Extract the (x, y) coordinate from the center of the cell holding the provided text.  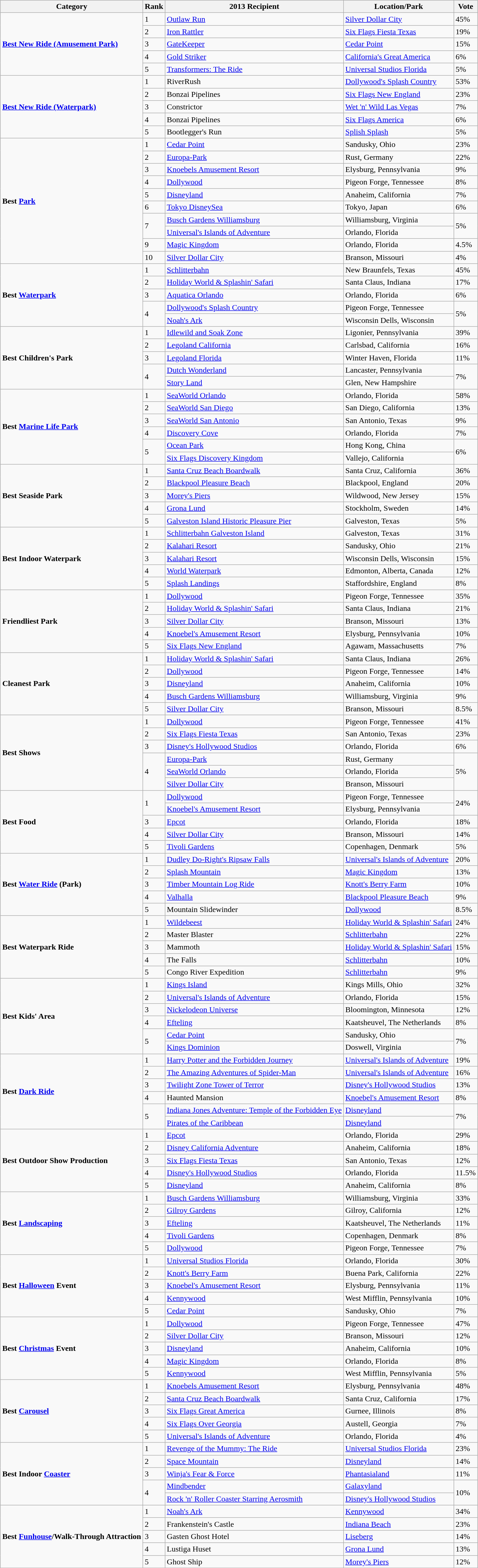
Story Land (254, 383)
Best Waterpark Ride (72, 947)
Gilroy Gardens (254, 1211)
World Waterpark (254, 571)
Best Marine Life Park (72, 427)
Cleanest Park (72, 684)
Harry Potter and the Forbidden Journey (254, 1060)
Discovery Cove (254, 433)
Best Indoor Waterpark (72, 558)
Bootlegger's Run (254, 132)
Aquatica Orlando (254, 295)
Carlsbad, California (399, 345)
Blackpool, England (399, 483)
Six Flags Discovery Kingdom (254, 458)
Master Blaster (254, 934)
Outlaw Run (254, 19)
Schlitterbahn Galveston Island (254, 533)
58% (465, 395)
Bloomington, Minnesota (399, 1010)
The Amazing Adventures of Spider-Man (254, 1072)
Dutch Wonderland (254, 370)
Best Water Ride (Park) (72, 884)
Hong Kong, China (399, 445)
Best Funhouse/Walk-Through Attraction (72, 1536)
Kings Dominion (254, 1047)
Space Mountain (254, 1461)
Splish Splash (399, 132)
39% (465, 332)
Indiana Jones Adventure: Temple of the Forbidden Eye (254, 1110)
Disney California Adventure (254, 1148)
35% (465, 596)
Pirates of the Caribbean (254, 1123)
Ghost Ship (254, 1561)
Glen, New Hampshire (399, 383)
Iron Rattler (254, 32)
Rock 'n' Roller Coaster Starring Aerosmith (254, 1499)
Buena Park, California (399, 1273)
Best Outdoor Show Production (72, 1160)
10 (154, 257)
Best Halloween Event (72, 1286)
Ligonier, Pennsylvania (399, 332)
Revenge of the Mummy: The Ride (254, 1449)
Constrictor (254, 107)
Splash Landings (254, 584)
Idlewild and Soak Zone (254, 332)
33% (465, 1198)
Timber Mountain Log Ride (254, 884)
Valhalla (254, 897)
Dudley Do-Right's Ripsaw Falls (254, 859)
Wildwood, New Jersey (399, 496)
Best Christmas Event (72, 1348)
26% (465, 659)
Legoland Florida (254, 357)
Mindbender (254, 1486)
Best New Ride (Waterpark) (72, 107)
SeaWorld San Antonio (254, 420)
36% (465, 470)
Austell, Georgia (399, 1424)
Tokyo DisneySea (254, 207)
New Braunfels, Texas (399, 270)
Best Dark Ride (72, 1091)
32% (465, 985)
Frankenstein's Castle (254, 1524)
Indiana Beach (399, 1524)
4.5% (465, 245)
Six Flags America (399, 119)
Galaxyland (399, 1486)
11.5% (465, 1173)
Best Waterpark (72, 295)
Best Seaside Park (72, 496)
30% (465, 1261)
Gasten Ghost Hotel (254, 1536)
Staffordshire, England (399, 584)
Best Park (72, 201)
Ocean Park (254, 445)
GateKeeper (254, 44)
Transformers: The Ride (254, 69)
Wet 'n' Wild Las Vegas (399, 107)
Location/Park (399, 7)
Winja's Fear & Force (254, 1474)
34% (465, 1511)
San Diego, California (399, 408)
Tokyo, Japan (399, 207)
Vallejo, California (399, 458)
41% (465, 721)
Agawam, Massachusetts (399, 646)
Best Children's Park (72, 357)
Best Carousel (72, 1411)
Best New Ride (Amusement Park) (72, 44)
7 (154, 226)
Gilroy, California (399, 1211)
Edmonton, Alberta, Canada (399, 571)
48% (465, 1386)
Doswell, Virginia (399, 1047)
Kings Island (254, 985)
6 (154, 207)
47% (465, 1323)
29% (465, 1135)
31% (465, 533)
Best Indoor Coaster (72, 1474)
Winter Haven, Florida (399, 357)
Six Flags Over Georgia (254, 1424)
Phantasialand (399, 1474)
RiverRush (254, 82)
Six Flags Great America (254, 1411)
Vote (465, 7)
Lustiga Huset (254, 1549)
53% (465, 82)
Haunted Mansion (254, 1098)
Congo River Expedition (254, 972)
Best Shows (72, 753)
Best Landscaping (72, 1223)
Mammoth (254, 947)
Twilight Zone Tower of Terror (254, 1085)
Liseberg (399, 1536)
Splash Mountain (254, 872)
Gurnee, Illinois (399, 1411)
Stockholm, Sweden (399, 508)
Kings Mills, Ohio (399, 985)
Mountain Slidewinder (254, 909)
Rank (154, 7)
Best Kids' Area (72, 1016)
Nickelodeon Universe (254, 1010)
The Falls (254, 960)
SeaWorld San Diego (254, 408)
Gold Striker (254, 57)
Category (72, 7)
Lancaster, Pennsylvania (399, 370)
Galveston Island Historic Pleasure Pier (254, 521)
9 (154, 245)
Friendliest Park (72, 621)
Legoland California (254, 345)
2013 Recipient (254, 7)
California's Great America (399, 57)
Wildebeest (254, 922)
Best Food (72, 822)
